Locate the cell with the specified text and output its (X, Y) center coordinate. 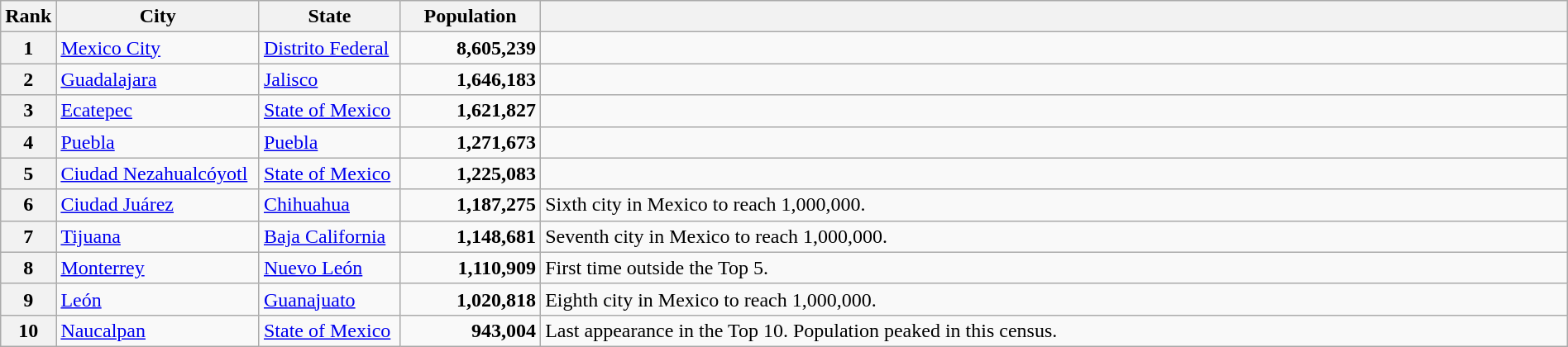
3 (28, 111)
Eighth city in Mexico to reach 1,000,000. (1054, 299)
Population (471, 17)
1 (28, 48)
1,225,083 (471, 173)
State (329, 17)
City (158, 17)
1,020,818 (471, 299)
1,187,275 (471, 205)
10 (28, 330)
León (158, 299)
4 (28, 142)
Guadalajara (158, 79)
6 (28, 205)
Mexico City (158, 48)
1,621,827 (471, 111)
Chihuahua (329, 205)
Tijuana (158, 236)
7 (28, 236)
Seventh city in Mexico to reach 1,000,000. (1054, 236)
1,110,909 (471, 268)
Ciudad Juárez (158, 205)
5 (28, 173)
Jalisco (329, 79)
2 (28, 79)
Last appearance in the Top 10. Population peaked in this census. (1054, 330)
Naucalpan (158, 330)
Ecatepec (158, 111)
Nuevo León (329, 268)
8,605,239 (471, 48)
1,271,673 (471, 142)
First time outside the Top 5. (1054, 268)
1,646,183 (471, 79)
Rank (28, 17)
Guanajuato (329, 299)
Ciudad Nezahualcóyotl (158, 173)
Distrito Federal (329, 48)
Sixth city in Mexico to reach 1,000,000. (1054, 205)
Baja California (329, 236)
943,004 (471, 330)
1,148,681 (471, 236)
Monterrey (158, 268)
9 (28, 299)
8 (28, 268)
